Identify which cell holds the provided text, then report its [X, Y] central coordinate. 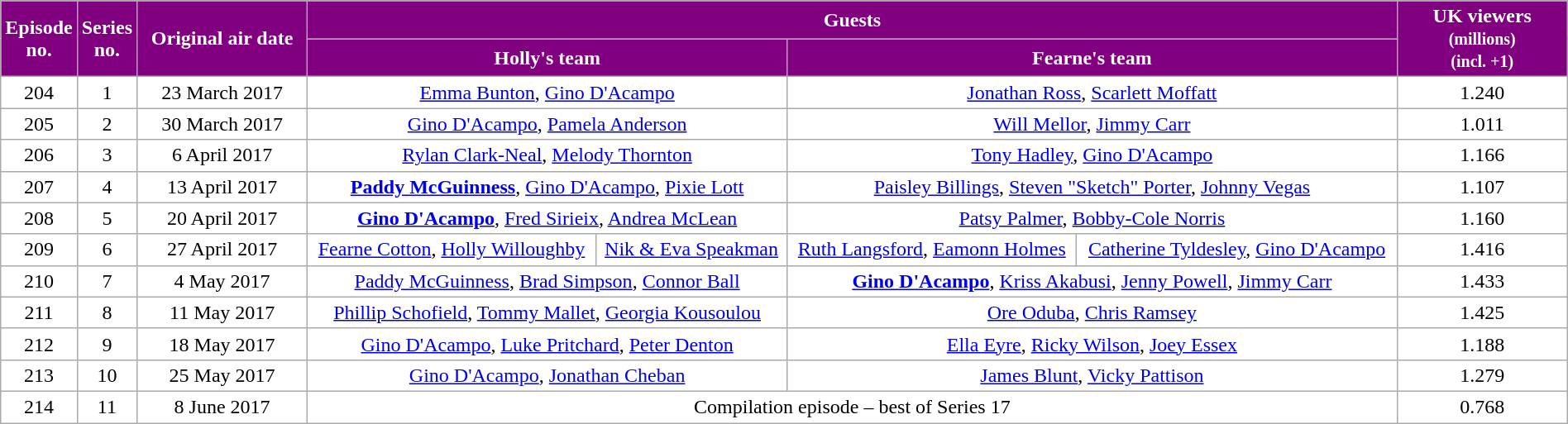
UK viewers (millions)(incl. +1) [1482, 39]
6 [107, 250]
James Blunt, Vicky Pattison [1092, 375]
Ore Oduba, Chris Ramsey [1092, 312]
211 [39, 312]
Gino D'Acampo, Luke Pritchard, Peter Denton [547, 344]
Paddy McGuinness, Gino D'Acampo, Pixie Lott [547, 187]
25 May 2017 [222, 375]
27 April 2017 [222, 250]
205 [39, 124]
206 [39, 155]
11 [107, 407]
4 May 2017 [222, 281]
1.425 [1482, 312]
Catherine Tyldesley, Gino D'Acampo [1237, 250]
Tony Hadley, Gino D'Acampo [1092, 155]
1.240 [1482, 93]
1.279 [1482, 375]
214 [39, 407]
209 [39, 250]
210 [39, 281]
10 [107, 375]
Guests [853, 20]
1.433 [1482, 281]
212 [39, 344]
Fearne Cotton, Holly Willoughby [452, 250]
1.160 [1482, 218]
Gino D'Acampo, Pamela Anderson [547, 124]
1.416 [1482, 250]
1 [107, 93]
Patsy Palmer, Bobby-Cole Norris [1092, 218]
Seriesno. [107, 39]
30 March 2017 [222, 124]
8 June 2017 [222, 407]
2 [107, 124]
Compilation episode – best of Series 17 [853, 407]
11 May 2017 [222, 312]
204 [39, 93]
9 [107, 344]
Ruth Langsford, Eamonn Holmes [932, 250]
5 [107, 218]
Gino D'Acampo, Jonathan Cheban [547, 375]
Gino D'Acampo, Kriss Akabusi, Jenny Powell, Jimmy Carr [1092, 281]
3 [107, 155]
6 April 2017 [222, 155]
Rylan Clark-Neal, Melody Thornton [547, 155]
13 April 2017 [222, 187]
Jonathan Ross, Scarlett Moffatt [1092, 93]
0.768 [1482, 407]
1.107 [1482, 187]
Nik & Eva Speakman [691, 250]
Emma Bunton, Gino D'Acampo [547, 93]
Phillip Schofield, Tommy Mallet, Georgia Kousoulou [547, 312]
Original air date [222, 39]
Ella Eyre, Ricky Wilson, Joey Essex [1092, 344]
Will Mellor, Jimmy Carr [1092, 124]
Holly's team [547, 58]
1.166 [1482, 155]
208 [39, 218]
7 [107, 281]
1.188 [1482, 344]
Episodeno. [39, 39]
1.011 [1482, 124]
4 [107, 187]
8 [107, 312]
20 April 2017 [222, 218]
207 [39, 187]
Paisley Billings, Steven "Sketch" Porter, Johnny Vegas [1092, 187]
18 May 2017 [222, 344]
23 March 2017 [222, 93]
Paddy McGuinness, Brad Simpson, Connor Ball [547, 281]
Fearne's team [1092, 58]
213 [39, 375]
Gino D'Acampo, Fred Sirieix, Andrea McLean [547, 218]
